Output the (x, y) coordinate of the center of the cell containing the given text.  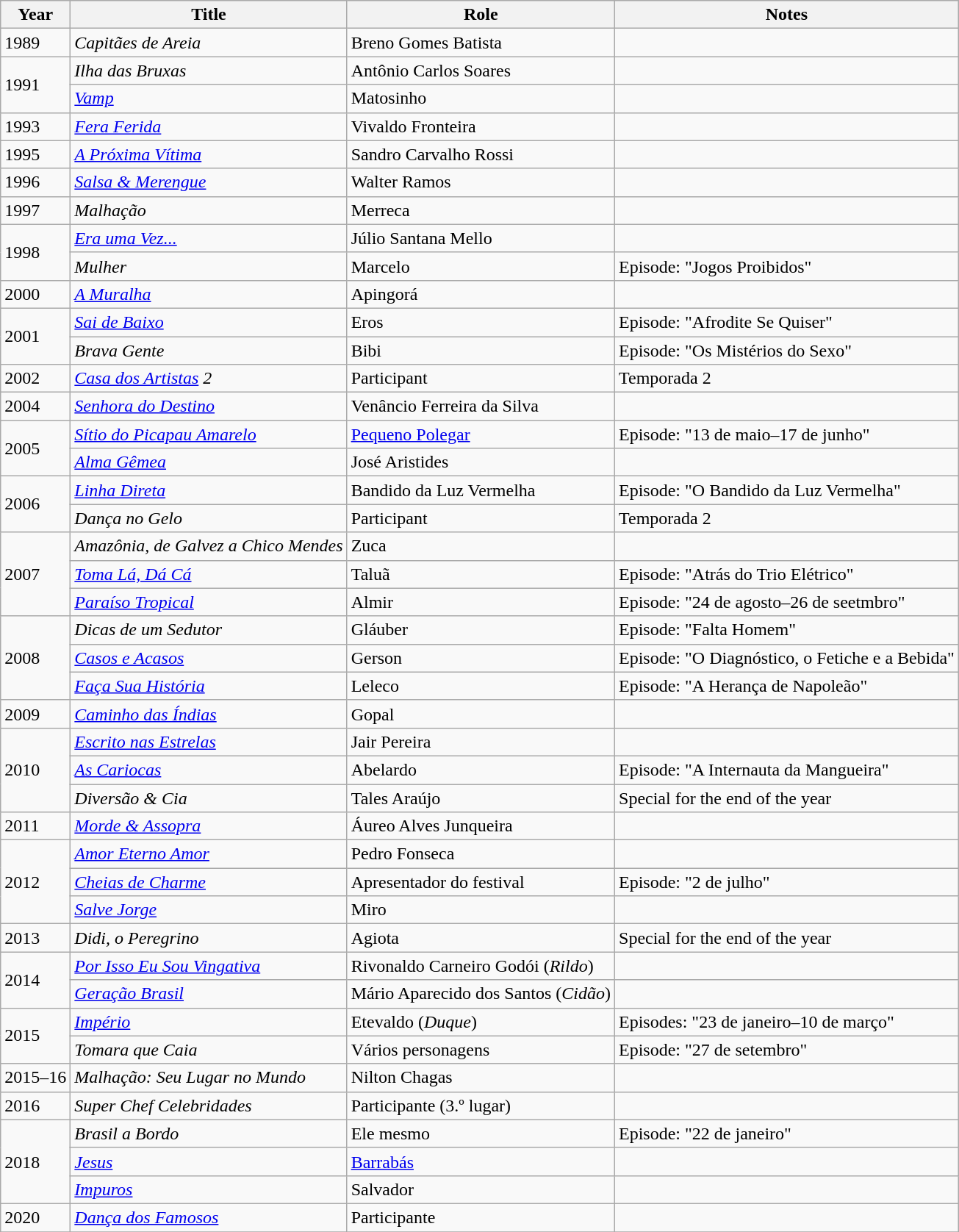
Episode: "27 de setembro" (787, 1050)
Salvador (481, 1189)
Por Isso Eu Sou Vingativa (209, 966)
Dicas de um Sedutor (209, 630)
Tales Araújo (481, 798)
Episode: "2 de julho" (787, 882)
Fera Ferida (209, 126)
Almir (481, 602)
Gerson (481, 658)
Amazônia, de Galvez a Chico Mendes (209, 546)
Gopal (481, 714)
2008 (35, 658)
Morde & Assopra (209, 826)
Era uma Vez... (209, 238)
Participante (3.º lugar) (481, 1106)
Jair Pereira (481, 742)
Salve Jorge (209, 910)
Escrito nas Estrelas (209, 742)
Mulher (209, 266)
Leleco (481, 686)
Cheias de Charme (209, 882)
2018 (35, 1161)
Império (209, 1022)
2016 (35, 1106)
Episode: "Falta Homem" (787, 630)
Geração Brasil (209, 994)
Brava Gente (209, 351)
Malhação: Seu Lugar no Mundo (209, 1078)
Caminho das Índias (209, 714)
Episode: "Os Mistérios do Sexo" (787, 351)
Episode: "Jogos Proibidos" (787, 266)
Ilha das Bruxas (209, 71)
2007 (35, 574)
1989 (35, 43)
2013 (35, 938)
Apingorá (481, 294)
Capitães de Areia (209, 43)
1998 (35, 252)
Bibi (481, 351)
Júlio Santana Mello (481, 238)
2010 (35, 770)
Pedro Fonseca (481, 854)
Sandro Carvalho Rossi (481, 154)
Salsa & Merengue (209, 182)
2011 (35, 826)
Tomara que Caia (209, 1050)
Barrabás (481, 1161)
Episode: "Atrás do Trio Elétrico" (787, 574)
Walter Ramos (481, 182)
A Muralha (209, 294)
2015 (35, 1036)
2012 (35, 882)
1993 (35, 126)
Nilton Chagas (481, 1078)
Episode: "O Diagnóstico, o Fetiche e a Bebida" (787, 658)
Year (35, 15)
Senhora do Destino (209, 407)
1997 (35, 210)
Áureo Alves Junqueira (481, 826)
Episodes: "23 de janeiro–10 de março" (787, 1022)
Bandido da Luz Vermelha (481, 490)
Ele mesmo (481, 1133)
Taluã (481, 574)
Role (481, 15)
Diversão & Cia (209, 798)
Jesus (209, 1161)
2020 (35, 1217)
Episode: "13 de maio–17 de junho" (787, 434)
Rivonaldo Carneiro Godói (Rildo) (481, 966)
Dança dos Famosos (209, 1217)
Breno Gomes Batista (481, 43)
Vivaldo Fronteira (481, 126)
Eros (481, 322)
Notes (787, 15)
Matosinho (481, 99)
Venâncio Ferreira da Silva (481, 407)
2005 (35, 448)
Title (209, 15)
2006 (35, 504)
A Próxima Vítima (209, 154)
Agiota (481, 938)
Paraíso Tropical (209, 602)
Didi, o Peregrino (209, 938)
Episode: "A Internauta da Mangueira" (787, 770)
Marcelo (481, 266)
Super Chef Celebridades (209, 1106)
Episode: "Afrodite Se Quiser" (787, 322)
Dança no Gelo (209, 518)
Amor Eterno Amor (209, 854)
Episode: "O Bandido da Luz Vermelha" (787, 490)
Vários personagens (481, 1050)
Casa dos Artistas 2 (209, 379)
Mário Aparecido dos Santos (Cidão) (481, 994)
Apresentador do festival (481, 882)
Sai de Baixo (209, 322)
Pequeno Polegar (481, 434)
2000 (35, 294)
Impuros (209, 1189)
Brasil a Bordo (209, 1133)
Gláuber (481, 630)
2002 (35, 379)
Sítio do Picapau Amarelo (209, 434)
Faça Sua História (209, 686)
2015–16 (35, 1078)
Malhação (209, 210)
Episode: "24 de agosto–26 de seetmbro" (787, 602)
2014 (35, 980)
Participante (481, 1217)
2004 (35, 407)
Alma Gêmea (209, 462)
Toma Lá, Dá Cá (209, 574)
2009 (35, 714)
Vamp (209, 99)
Miro (481, 910)
As Cariocas (209, 770)
Merreca (481, 210)
1996 (35, 182)
Episode: "22 de janeiro" (787, 1133)
Abelardo (481, 770)
Antônio Carlos Soares (481, 71)
Episode: "A Herança de Napoleão" (787, 686)
1991 (35, 85)
Casos e Acasos (209, 658)
Linha Direta (209, 490)
2001 (35, 336)
Zuca (481, 546)
1995 (35, 154)
José Aristides (481, 462)
Etevaldo (Duque) (481, 1022)
